Find where the given text appears and provide that cell's center as [x, y] coordinate. 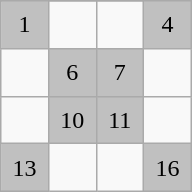
16 [168, 168]
1 [25, 25]
10 [72, 120]
13 [25, 168]
4 [168, 25]
6 [72, 72]
11 [120, 120]
7 [120, 72]
